Extract the [X, Y] coordinate from the center of the cell holding the provided text.  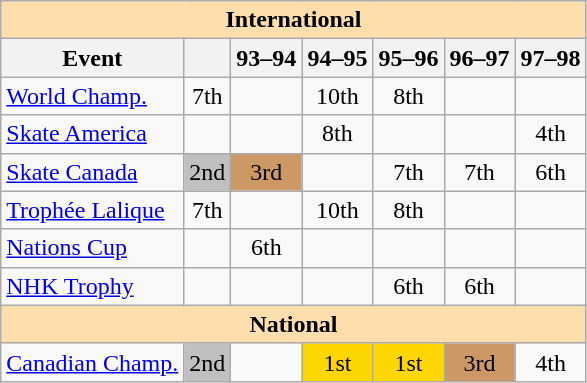
93–94 [266, 58]
96–97 [480, 58]
NHK Trophy [92, 286]
Nations Cup [92, 248]
95–96 [408, 58]
94–95 [338, 58]
National [294, 324]
Canadian Champ. [92, 362]
Skate America [92, 134]
International [294, 20]
World Champ. [92, 96]
Event [92, 58]
Skate Canada [92, 172]
97–98 [550, 58]
Trophée Lalique [92, 210]
